Find where the given text appears and provide that cell's center as [X, Y] coordinate. 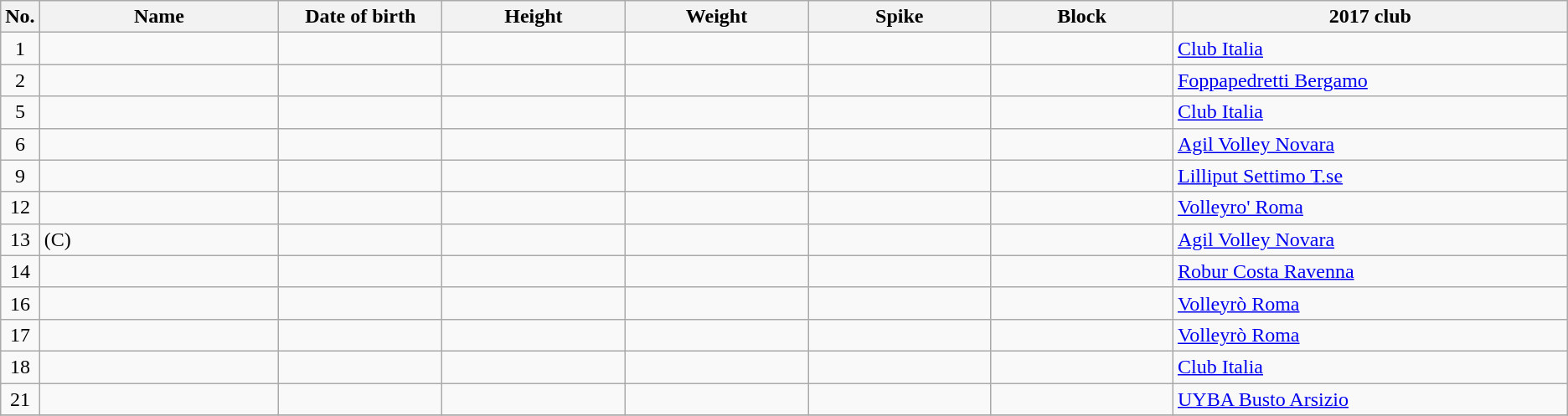
21 [20, 399]
(C) [159, 239]
5 [20, 112]
18 [20, 367]
Robur Costa Ravenna [1370, 271]
Spike [900, 17]
14 [20, 271]
Volleyro' Roma [1370, 208]
Name [159, 17]
17 [20, 335]
Date of birth [360, 17]
6 [20, 144]
No. [20, 17]
9 [20, 176]
Weight [717, 17]
Lilliput Settimo T.se [1370, 176]
Height [534, 17]
2 [20, 80]
16 [20, 303]
2017 club [1370, 17]
1 [20, 49]
Block [1082, 17]
12 [20, 208]
13 [20, 239]
UYBA Busto Arsizio [1370, 399]
Foppapedretti Bergamo [1370, 80]
